From the cell containing the given text, extract its center point as [X, Y] coordinate. 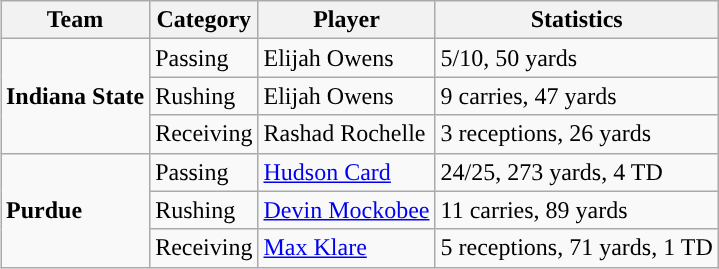
Rashad Rochelle [346, 134]
11 carries, 89 yards [576, 210]
24/25, 273 yards, 4 TD [576, 172]
3 receptions, 26 yards [576, 134]
Indiana State [74, 96]
Max Klare [346, 248]
Category [204, 20]
Hudson Card [346, 172]
Purdue [74, 210]
5 receptions, 71 yards, 1 TD [576, 248]
5/10, 50 yards [576, 58]
Player [346, 20]
9 carries, 47 yards [576, 96]
Devin Mockobee [346, 210]
Team [74, 20]
Statistics [576, 20]
